Output the [x, y] coordinate of the center of the cell containing the given text.  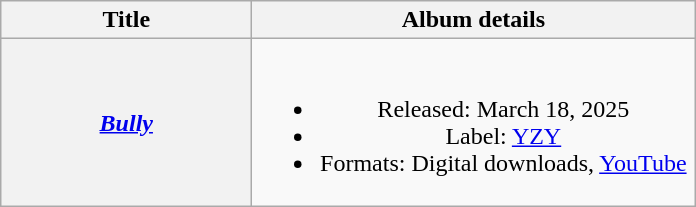
Album details [474, 20]
Title [126, 20]
Bully [126, 122]
Released: March 18, 2025Label: YZYFormats: Digital downloads, YouTube [474, 122]
